Return [X, Y] of the center of cell containing provided text 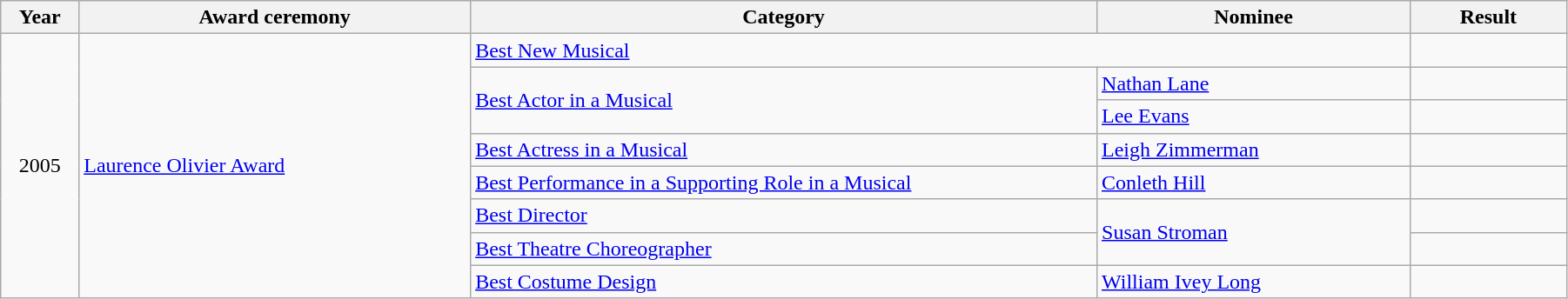
Result [1488, 17]
Nathan Lane [1254, 83]
2005 [40, 166]
Best Theatre Choreographer [784, 249]
William Ivey Long [1254, 282]
Laurence Olivier Award [275, 166]
Best Costume Design [784, 282]
Year [40, 17]
Conleth Hill [1254, 183]
Lee Evans [1254, 116]
Award ceremony [275, 17]
Best Performance in a Supporting Role in a Musical [784, 183]
Susan Stroman [1254, 232]
Category [784, 17]
Best Actor in a Musical [784, 100]
Best New Musical [941, 50]
Leigh Zimmerman [1254, 149]
Best Actress in a Musical [784, 149]
Nominee [1254, 17]
Best Director [784, 216]
